Detect which cell encompasses the target text, then output its (X, Y) center coordinate. 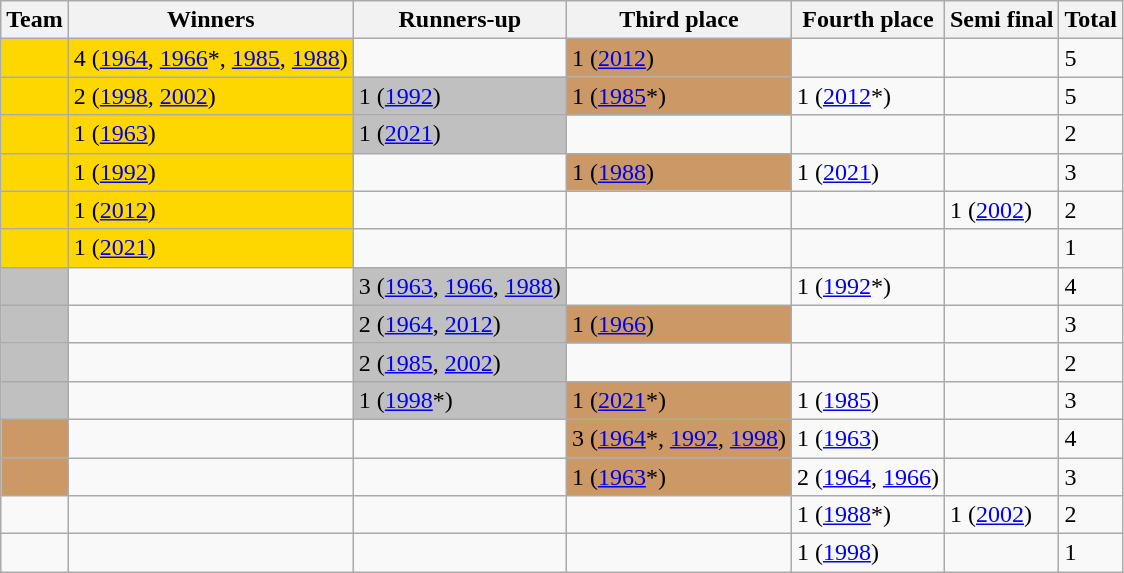
3 (1964*, 1992, 1998) (678, 438)
3 (1963, 1966, 1988) (460, 286)
1 (1988) (678, 172)
2 (1985, 2002) (460, 362)
1 (1963*) (678, 477)
Runners-up (460, 20)
2 (1964, 2012) (460, 324)
1 (1992*) (868, 286)
Winners (210, 20)
Total (1091, 20)
1 (2012*) (868, 96)
Fourth place (868, 20)
Team (35, 20)
4 (1964, 1966*, 1985, 1988) (210, 58)
1 (1998*) (460, 400)
1 (1985) (868, 400)
1 (2021*) (678, 400)
2 (1998, 2002) (210, 96)
Semi final (1001, 20)
2 (1964, 1966) (868, 477)
1 (1988*) (868, 515)
1 (1985*) (678, 96)
1 (1966) (678, 324)
1 (1998) (868, 553)
Third place (678, 20)
